Capture the cell that displays the provided text and extract its [X, Y] central coordinate. 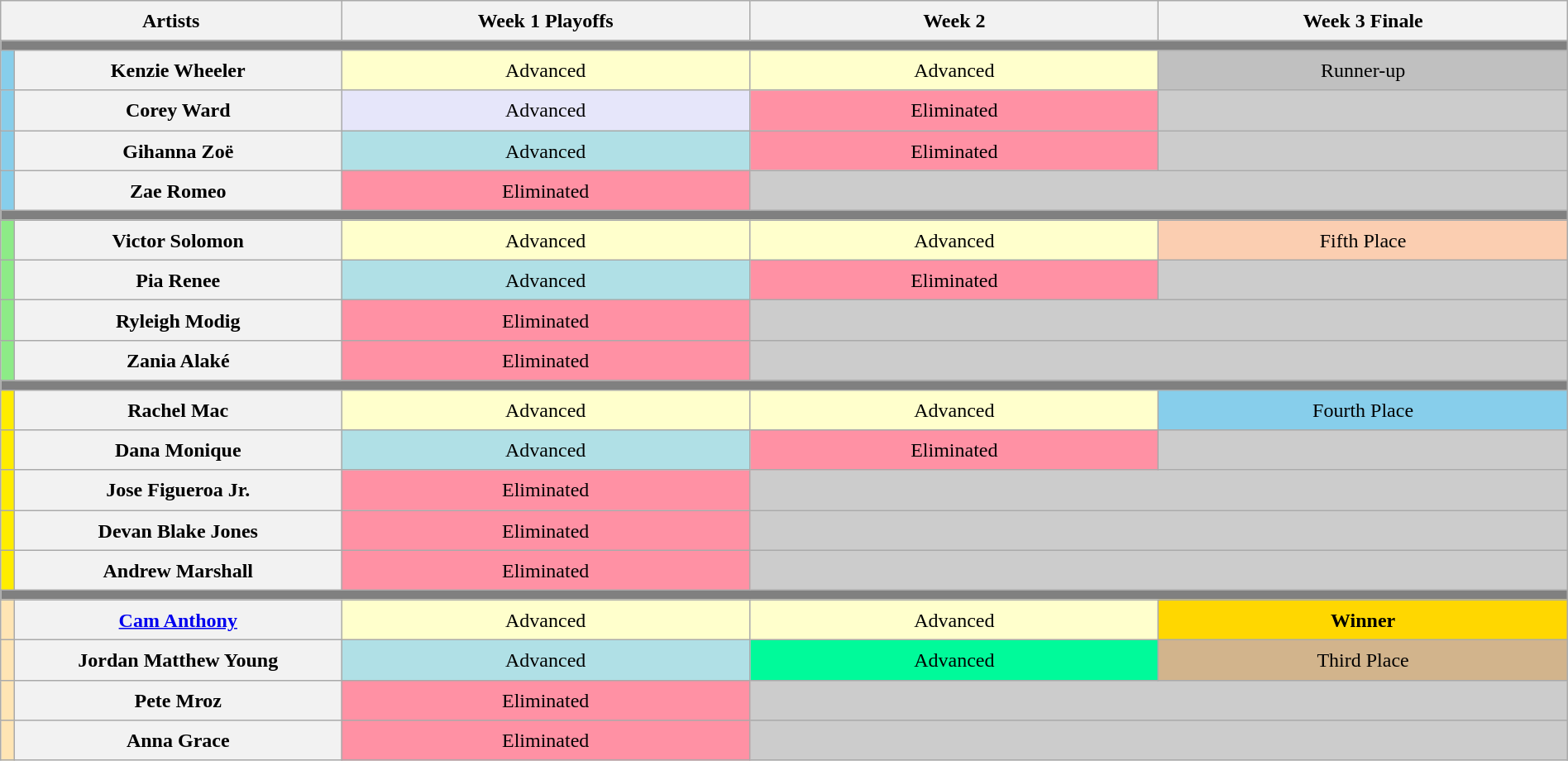
Jordan Matthew Young [179, 660]
Victor Solomon [179, 240]
Zania Alaké [179, 361]
Devan Blake Jones [179, 531]
Runner-up [1363, 69]
Rachel Mac [179, 410]
Corey Ward [179, 111]
Gihanna Zoë [179, 151]
Kenzie Wheeler [179, 69]
Zae Romeo [179, 190]
Cam Anthony [179, 620]
Fourth Place [1363, 410]
Winner [1363, 620]
Anna Grace [179, 741]
Jose Figueroa Jr. [179, 490]
Dana Monique [179, 450]
Week 2 [954, 22]
Week 3 Finale [1363, 22]
Pete Mroz [179, 700]
Andrew Marshall [179, 571]
Third Place [1363, 660]
Artists [171, 22]
Ryleigh Modig [179, 321]
Fifth Place [1363, 240]
Pia Renee [179, 280]
Week 1 Playoffs [546, 22]
